Output the [x, y] coordinate of the center of the cell containing the given text.  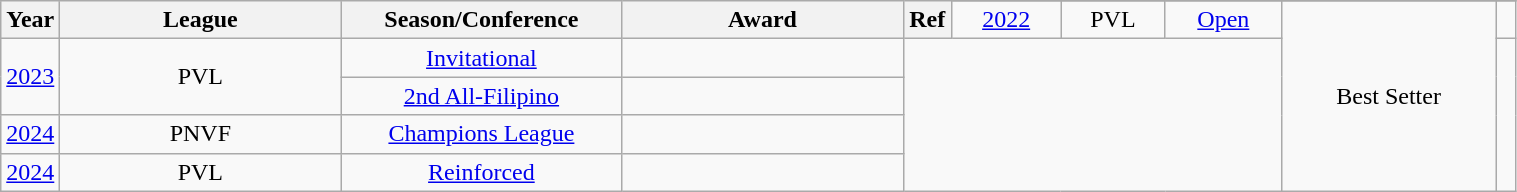
Open [1224, 20]
Award [762, 20]
Champions League [482, 134]
Ref [928, 20]
Year [30, 20]
Invitational [482, 58]
2023 [30, 77]
PNVF [200, 134]
Season/Conference [482, 20]
Best Setter [1389, 96]
2022 [1006, 20]
League [200, 20]
Reinforced [482, 172]
2nd All-Filipino [482, 96]
